Locate the cell with the specified text and output its [X, Y] center coordinate. 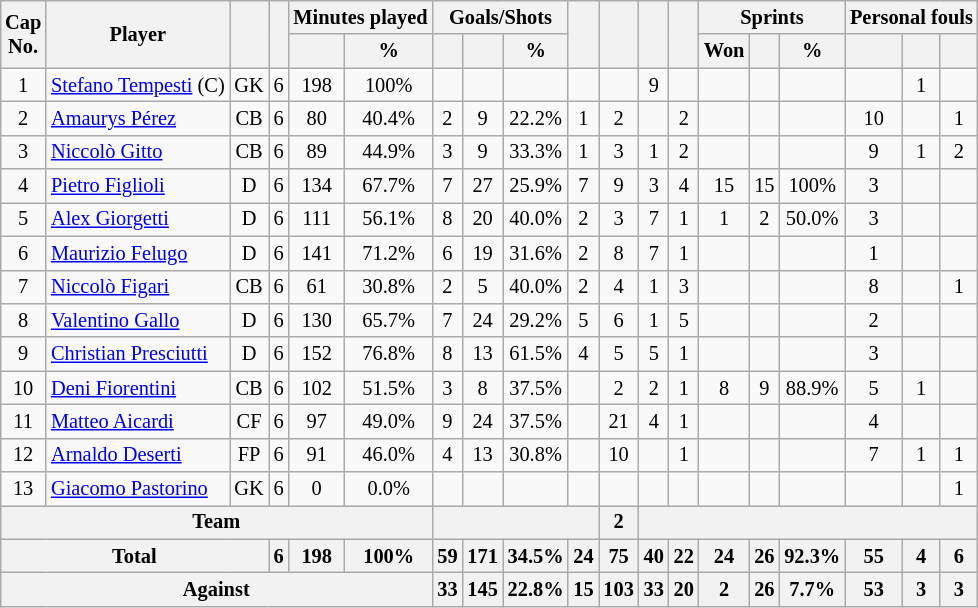
22.2% [536, 118]
Pietro Figlioli [138, 186]
Giacomo Pastorino [138, 489]
49.0% [388, 421]
46.0% [388, 455]
67.7% [388, 186]
25.9% [536, 186]
141 [316, 253]
Christian Presciutti [138, 354]
0.0% [388, 489]
Team [216, 522]
89 [316, 152]
12 [23, 455]
53 [874, 589]
65.7% [388, 320]
19 [482, 253]
61.5% [536, 354]
55 [874, 556]
91 [316, 455]
80 [316, 118]
31.6% [536, 253]
Goals/Shots [500, 17]
56.1% [388, 219]
171 [482, 556]
Niccolò Figari [138, 287]
Matteo Aicardi [138, 421]
40 [654, 556]
50.0% [812, 219]
7.7% [812, 589]
21 [618, 421]
CF [250, 421]
Arnaldo Deserti [138, 455]
71.2% [388, 253]
40.4% [388, 118]
11 [23, 421]
0 [316, 489]
97 [316, 421]
Player [138, 34]
Against [216, 589]
29.2% [536, 320]
Stefano Tempesti (C) [138, 85]
Personal fouls [912, 17]
Amaurys Pérez [138, 118]
Sprints [772, 17]
FP [250, 455]
75 [618, 556]
61 [316, 287]
Maurizio Felugo [138, 253]
34.5% [536, 556]
51.5% [388, 388]
102 [316, 388]
Total [134, 556]
27 [482, 186]
Deni Fiorentini [138, 388]
152 [316, 354]
Alex Giorgetti [138, 219]
44.9% [388, 152]
Niccolò Gitto [138, 152]
CapNo. [23, 34]
111 [316, 219]
134 [316, 186]
88.9% [812, 388]
76.8% [388, 354]
Minutes played [360, 17]
103 [618, 589]
Valentino Gallo [138, 320]
59 [447, 556]
130 [316, 320]
92.3% [812, 556]
22 [684, 556]
145 [482, 589]
Won [724, 51]
33.3% [536, 152]
22.8% [536, 589]
